Return [X, Y] of the center of cell containing provided text 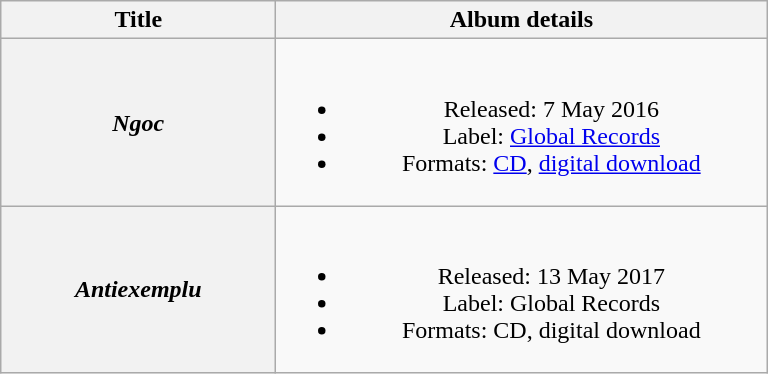
Released: 13 May 2017Label: Global RecordsFormats: CD, digital download [522, 290]
Title [138, 20]
Ngoc [138, 122]
Released: 7 May 2016Label: Global RecordsFormats: CD, digital download [522, 122]
Album details [522, 20]
Antiexemplu [138, 290]
